Provide the [x, y] coordinate of the cell's center where the given text is located.  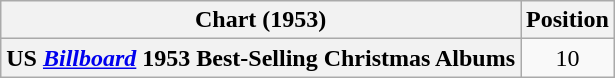
US Billboard 1953 Best-Selling Christmas Albums [261, 58]
Position [568, 20]
Chart (1953) [261, 20]
10 [568, 58]
